Detect which cell encompasses the target text, then output its (x, y) center coordinate. 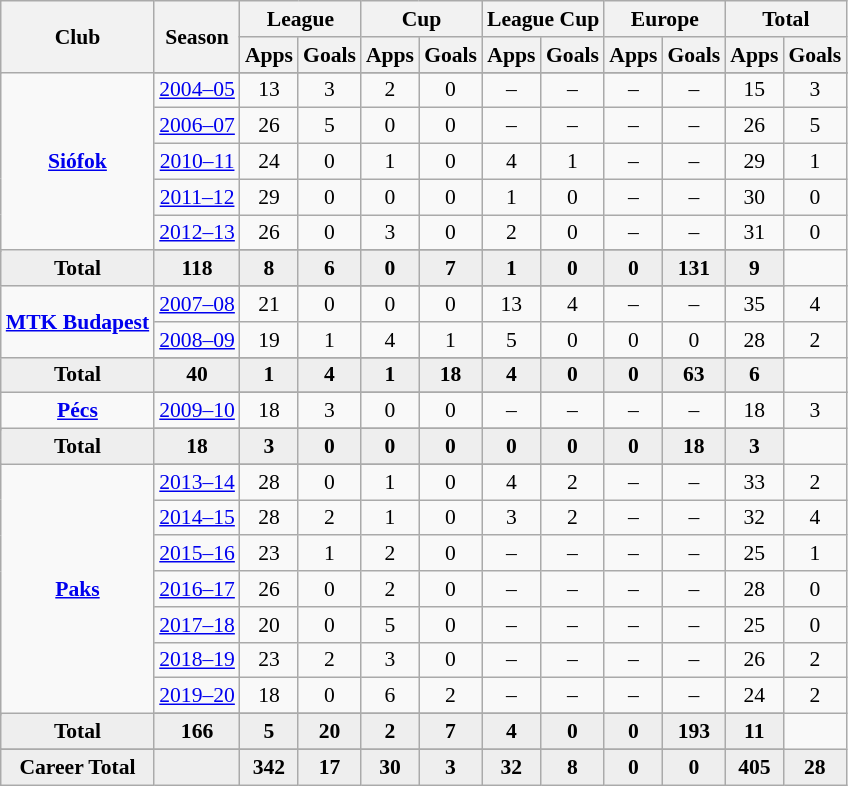
193 (694, 732)
9 (754, 269)
Cup (422, 19)
33 (754, 482)
2004–05 (197, 90)
166 (197, 732)
Pécs (78, 411)
19 (269, 340)
2009–10 (197, 411)
342 (269, 767)
2017–18 (197, 625)
2014–15 (197, 518)
League Cup (543, 19)
40 (197, 375)
2013–14 (197, 482)
League (300, 19)
2007–08 (197, 304)
405 (754, 767)
15 (754, 90)
Season (197, 36)
118 (197, 269)
Europe (664, 19)
2008–09 (197, 340)
31 (754, 233)
Paks (78, 588)
21 (269, 304)
Siófok (78, 161)
63 (694, 375)
2018–19 (197, 660)
131 (694, 269)
Career Total (78, 767)
Club (78, 36)
2016–17 (197, 589)
2012–13 (197, 233)
2011–12 (197, 197)
17 (330, 767)
MTK Budapest (78, 322)
2015–16 (197, 554)
2019–20 (197, 696)
2010–11 (197, 162)
11 (754, 732)
35 (754, 304)
2006–07 (197, 126)
